Detect which cell encompasses the target text, then output its [x, y] center coordinate. 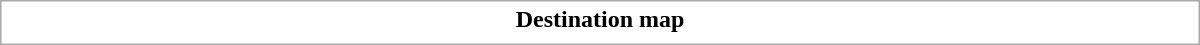
Destination map [600, 19]
